Identify which cell holds the provided text, then report its (X, Y) central coordinate. 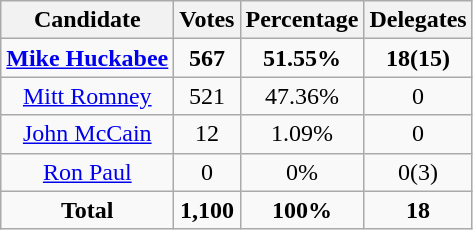
18(15) (418, 58)
Mitt Romney (88, 96)
12 (207, 134)
0(3) (418, 172)
51.55% (302, 58)
0% (302, 172)
1,100 (207, 210)
Ron Paul (88, 172)
100% (302, 210)
Candidate (88, 20)
Delegates (418, 20)
47.36% (302, 96)
Percentage (302, 20)
Total (88, 210)
John McCain (88, 134)
521 (207, 96)
Mike Huckabee (88, 58)
Votes (207, 20)
567 (207, 58)
1.09% (302, 134)
18 (418, 210)
